Provide the (X, Y) coordinate of the cell's center where the given text is located.  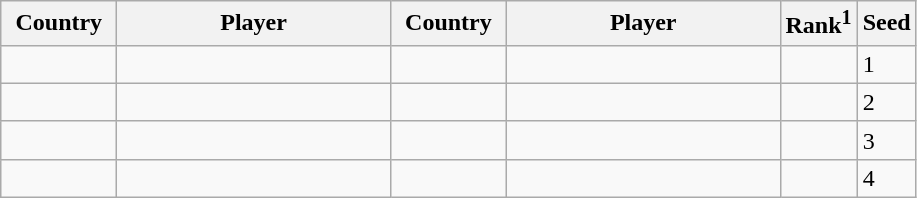
2 (886, 102)
3 (886, 140)
1 (886, 64)
Rank1 (818, 24)
Seed (886, 24)
4 (886, 178)
